Capture the cell that displays the provided text and extract its (X, Y) central coordinate. 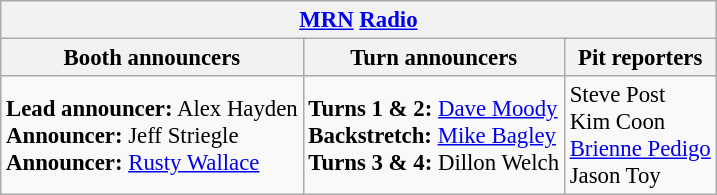
Lead announcer: Alex HaydenAnnouncer: Jeff StriegleAnnouncer: Rusty Wallace (152, 136)
Steve PostKim CoonBrienne PedigoJason Toy (640, 136)
MRN Radio (358, 20)
Booth announcers (152, 58)
Turn announcers (434, 58)
Turns 1 & 2: Dave MoodyBackstretch: Mike BagleyTurns 3 & 4: Dillon Welch (434, 136)
Pit reporters (640, 58)
